Detect which cell encompasses the target text, then output its [x, y] center coordinate. 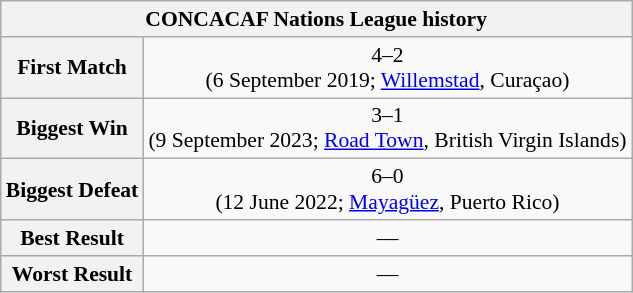
Biggest Win [72, 128]
4–2 (6 September 2019; Willemstad, Curaçao) [387, 68]
3–1 (9 September 2023; Road Town, British Virgin Islands) [387, 128]
CONCACAF Nations League history [316, 19]
First Match [72, 68]
Best Result [72, 238]
Worst Result [72, 274]
Biggest Defeat [72, 190]
6–0 (12 June 2022; Mayagüez, Puerto Rico) [387, 190]
